Scan for the cell matching the given text and deliver its [x, y] coordinate at center. 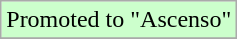
Promoted to "Ascenso" [119, 20]
